Search for the cell housing the specified text and yield its (x, y) center coordinate. 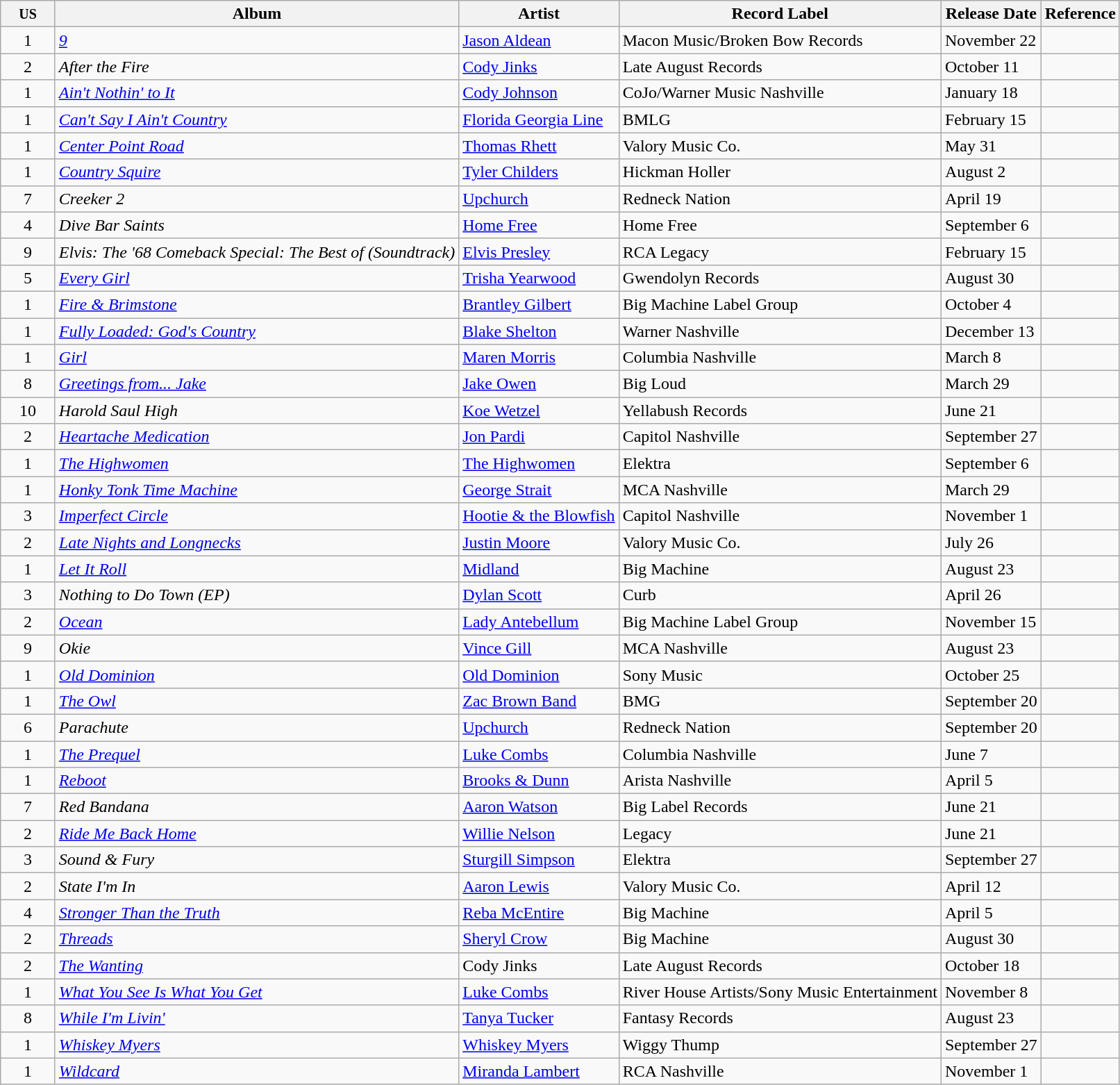
6 (28, 727)
April 19 (991, 199)
Imperfect Circle (257, 516)
Album (257, 14)
Aaron Lewis (539, 886)
Big Label Records (780, 807)
Vince Gill (539, 648)
The Owl (257, 701)
Greetings from... Jake (257, 384)
Jason Aldean (539, 40)
Miranda Lambert (539, 1071)
Every Girl (257, 278)
Sony Music (780, 674)
December 13 (991, 331)
Fully Loaded: God's Country (257, 331)
January 18 (991, 93)
Warner Nashville (780, 331)
Red Bandana (257, 807)
Ain't Nothin' to It (257, 93)
Country Squire (257, 172)
Ride Me Back Home (257, 834)
Legacy (780, 834)
August 2 (991, 172)
April 26 (991, 595)
Florida Georgia Line (539, 119)
What You See Is What You Get (257, 992)
Dive Bar Saints (257, 225)
Nothing to Do Town (EP) (257, 595)
Late Nights and Longnecks (257, 542)
Sound & Fury (257, 860)
October 18 (991, 966)
Macon Music/Broken Bow Records (780, 40)
Honky Tonk Time Machine (257, 490)
Gwendolyn Records (780, 278)
Koe Wetzel (539, 411)
Elvis: The '68 Comeback Special: The Best of (Soundtrack) (257, 251)
Brantley Gilbert (539, 304)
November 22 (991, 40)
November 15 (991, 622)
Record Label (780, 14)
While I'm Livin' (257, 1018)
Aaron Watson (539, 807)
Parachute (257, 727)
June 7 (991, 754)
BMG (780, 701)
Reba McEntire (539, 913)
Hootie & the Blowfish (539, 516)
Elvis Presley (539, 251)
October 4 (991, 304)
November 8 (991, 992)
Wiggy Thump (780, 1045)
Sheryl Crow (539, 939)
October 25 (991, 674)
RCA Nashville (780, 1071)
US (28, 14)
State I'm In (257, 886)
River House Artists/Sony Music Entertainment (780, 992)
Wildcard (257, 1071)
CoJo/Warner Music Nashville (780, 93)
Center Point Road (257, 146)
Justin Moore (539, 542)
Maren Morris (539, 358)
Thomas Rhett (539, 146)
Ocean (257, 622)
10 (28, 411)
Jon Pardi (539, 437)
Sturgill Simpson (539, 860)
Hickman Holler (780, 172)
April 12 (991, 886)
Brooks & Dunn (539, 781)
5 (28, 278)
The Prequel (257, 754)
Harold Saul High (257, 411)
Creeker 2 (257, 199)
Stronger Than the Truth (257, 913)
Threads (257, 939)
October 11 (991, 67)
Dylan Scott (539, 595)
Arista Nashville (780, 781)
Artist (539, 14)
Trisha Yearwood (539, 278)
Cody Johnson (539, 93)
Tyler Childers (539, 172)
Big Loud (780, 384)
Release Date (991, 14)
Let It Roll (257, 569)
Jake Owen (539, 384)
July 26 (991, 542)
Midland (539, 569)
Tanya Tucker (539, 1018)
March 8 (991, 358)
Girl (257, 358)
Blake Shelton (539, 331)
Reference (1080, 14)
Heartache Medication (257, 437)
Lady Antebellum (539, 622)
May 31 (991, 146)
Willie Nelson (539, 834)
The Wanting (257, 966)
After the Fire (257, 67)
Curb (780, 595)
RCA Legacy (780, 251)
Zac Brown Band (539, 701)
George Strait (539, 490)
Reboot (257, 781)
Yellabush Records (780, 411)
BMLG (780, 119)
Fire & Brimstone (257, 304)
Fantasy Records (780, 1018)
Okie (257, 648)
Can't Say I Ain't Country (257, 119)
